For the text-containing cell, return its midpoint in [x, y] coordinate format. 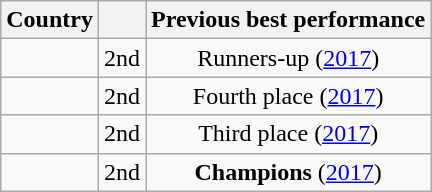
Champions (2017) [288, 172]
Fourth place (2017) [288, 96]
Country [50, 20]
Runners-up (2017) [288, 58]
Third place (2017) [288, 134]
Previous best performance [288, 20]
